Return [x, y] of the center of cell containing provided text 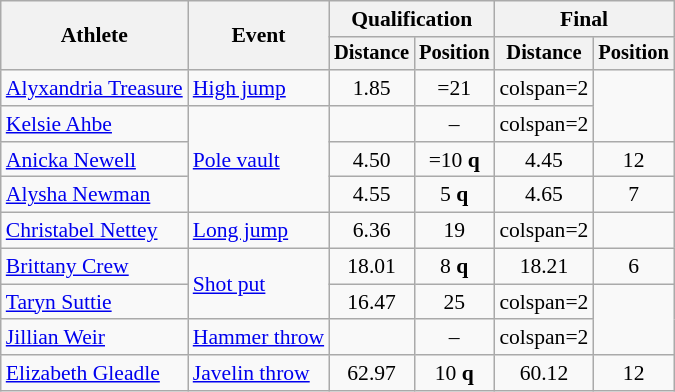
18.01 [372, 267]
4.55 [372, 195]
8 q [454, 267]
Javelin throw [258, 373]
Alysha Newman [94, 195]
Anicka Newell [94, 160]
Elizabeth Gleadle [94, 373]
Long jump [258, 231]
High jump [258, 88]
6.36 [372, 231]
Brittany Crew [94, 267]
Alyxandria Treasure [94, 88]
60.12 [544, 373]
25 [454, 302]
16.47 [372, 302]
Shot put [258, 284]
Qualification [412, 19]
62.97 [372, 373]
Final [584, 19]
Kelsie Ahbe [94, 124]
Event [258, 36]
Christabel Nettey [94, 231]
10 q [454, 373]
Athlete [94, 36]
4.45 [544, 160]
4.50 [372, 160]
1.85 [372, 88]
4.65 [544, 195]
Jillian Weir [94, 338]
=10 q [454, 160]
19 [454, 231]
Taryn Suttie [94, 302]
5 q [454, 195]
Hammer throw [258, 338]
Pole vault [258, 160]
=21 [454, 88]
18.21 [544, 267]
6 [633, 267]
7 [633, 195]
